From the cell containing the given text, extract its center point as [x, y] coordinate. 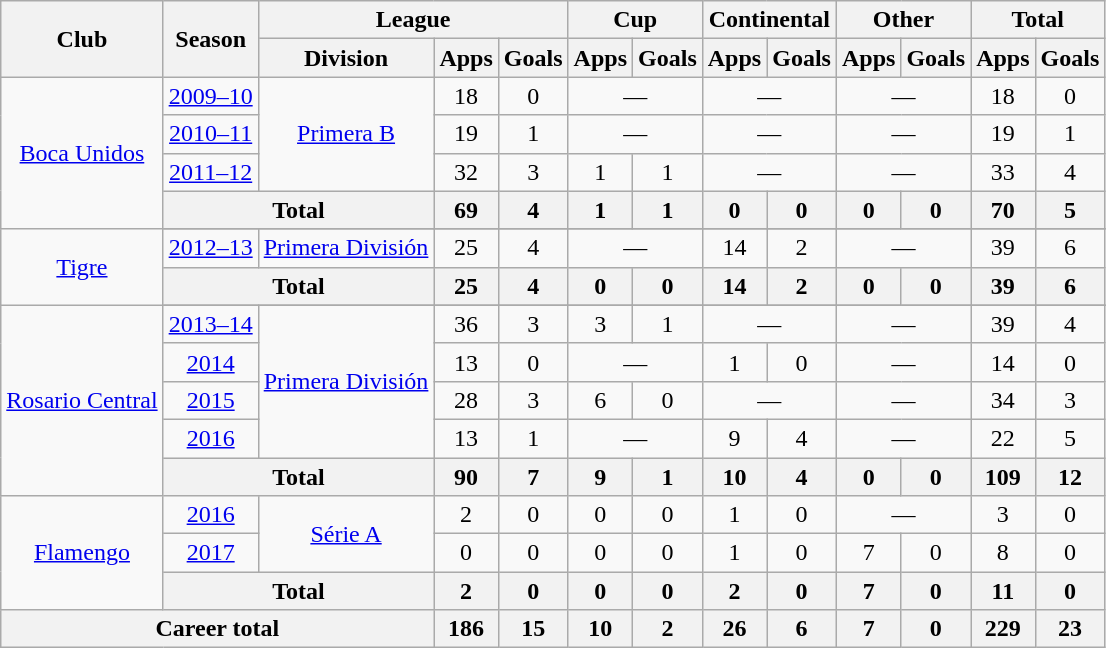
12 [1070, 477]
26 [734, 629]
69 [466, 210]
Série A [346, 534]
Boca Unidos [82, 153]
22 [1003, 438]
Flamengo [82, 553]
2014 [210, 362]
11 [1003, 591]
229 [1003, 629]
8 [1003, 553]
28 [466, 400]
32 [466, 172]
Season [210, 39]
2009–10 [210, 96]
2011–12 [210, 172]
34 [1003, 400]
Other [903, 20]
70 [1003, 210]
2015 [210, 400]
League [413, 20]
36 [466, 324]
2017 [210, 553]
15 [533, 629]
109 [1003, 477]
23 [1070, 629]
Career total [218, 629]
186 [466, 629]
Cup [635, 20]
Club [82, 39]
Continental [769, 20]
2012–13 [210, 248]
Rosario Central [82, 400]
2013–14 [210, 324]
Division [346, 58]
Tigre [82, 267]
2010–11 [210, 134]
33 [1003, 172]
Primera B [346, 134]
90 [466, 477]
